Return the [X, Y] coordinate for the center point of the cell that contains the specified text.  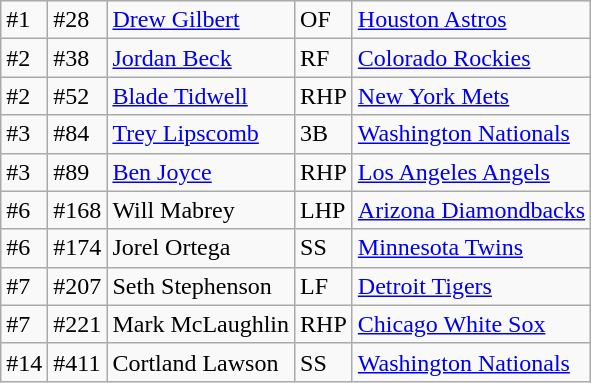
#168 [78, 210]
Jordan Beck [201, 58]
#411 [78, 362]
Jorel Ortega [201, 248]
#89 [78, 172]
Detroit Tigers [471, 286]
LHP [324, 210]
Los Angeles Angels [471, 172]
Minnesota Twins [471, 248]
Houston Astros [471, 20]
#14 [24, 362]
Trey Lipscomb [201, 134]
Drew Gilbert [201, 20]
Cortland Lawson [201, 362]
RF [324, 58]
#28 [78, 20]
#174 [78, 248]
Arizona Diamondbacks [471, 210]
#84 [78, 134]
Blade Tidwell [201, 96]
New York Mets [471, 96]
Colorado Rockies [471, 58]
Mark McLaughlin [201, 324]
#52 [78, 96]
#207 [78, 286]
3B [324, 134]
#221 [78, 324]
#1 [24, 20]
Seth Stephenson [201, 286]
Ben Joyce [201, 172]
#38 [78, 58]
LF [324, 286]
Will Mabrey [201, 210]
Chicago White Sox [471, 324]
OF [324, 20]
